Search for the cell housing the specified text and yield its (X, Y) center coordinate. 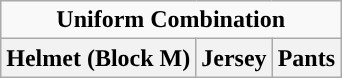
Helmet (Block M) (98, 58)
Jersey (234, 58)
Uniform Combination (171, 20)
Pants (306, 58)
